Detect which cell encompasses the target text, then output its (x, y) center coordinate. 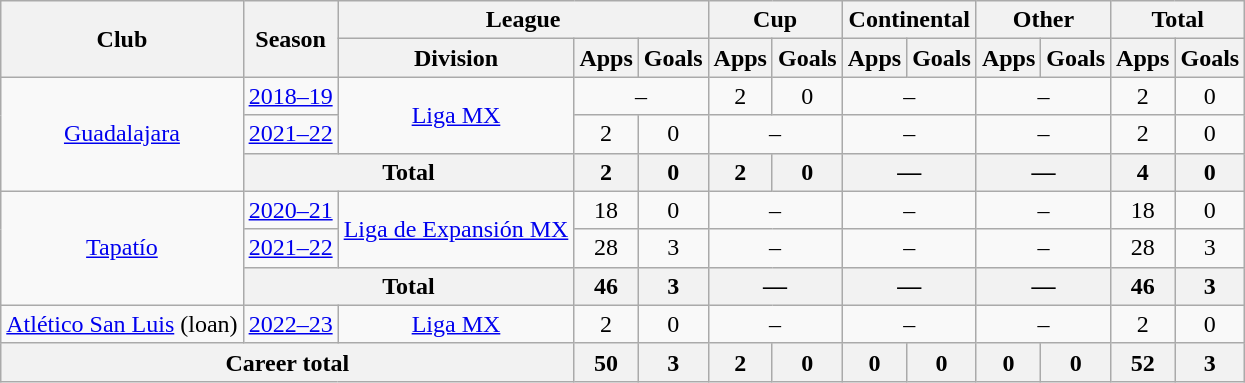
Tapatío (122, 248)
4 (1143, 172)
Other (1043, 20)
50 (606, 362)
Club (122, 39)
Division (456, 58)
Continental (909, 20)
Guadalajara (122, 134)
Cup (775, 20)
League (523, 20)
Atlético San Luis (loan) (122, 324)
2022–23 (290, 324)
2018–19 (290, 96)
Career total (288, 362)
52 (1143, 362)
Liga de Expansión MX (456, 229)
2020–21 (290, 210)
Season (290, 39)
